Extract the (x, y) coordinate from the center of the cell holding the provided text.  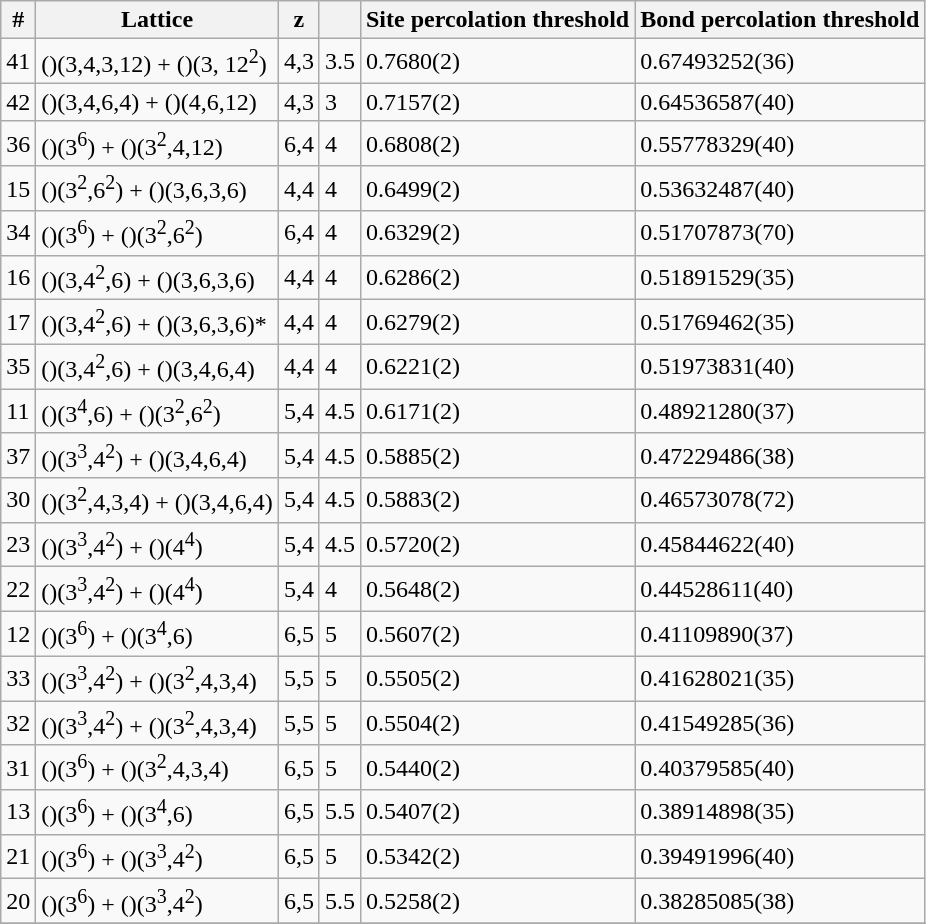
41 (18, 62)
34 (18, 234)
0.5720(2) (497, 544)
11 (18, 412)
# (18, 20)
0.55778329(40) (780, 144)
0.51973831(40) (780, 366)
0.6329(2) (497, 234)
15 (18, 188)
()(36) + ()(32,4,12) (158, 144)
20 (18, 902)
0.5648(2) (497, 590)
()(3,42,6) + ()(3,6,3,6)* (158, 322)
Bond percolation threshold (780, 20)
0.6221(2) (497, 366)
0.5885(2) (497, 456)
Lattice (158, 20)
0.5504(2) (497, 724)
0.51707873(70) (780, 234)
()(32,62) + ()(3,6,3,6) (158, 188)
0.51891529(35) (780, 278)
0.45844622(40) (780, 544)
0.41549285(36) (780, 724)
()(34,6) + ()(32,62) (158, 412)
0.48921280(37) (780, 412)
23 (18, 544)
0.46573078(72) (780, 500)
0.5607(2) (497, 634)
0.6808(2) (497, 144)
()(33,42) + ()(3,4,6,4) (158, 456)
0.5505(2) (497, 678)
36 (18, 144)
35 (18, 366)
0.5440(2) (497, 768)
17 (18, 322)
0.6499(2) (497, 188)
0.47229486(38) (780, 456)
z (298, 20)
12 (18, 634)
16 (18, 278)
0.7157(2) (497, 102)
0.40379585(40) (780, 768)
0.5342(2) (497, 856)
0.41628021(35) (780, 678)
0.67493252(36) (780, 62)
()(36) + ()(32,4,3,4) (158, 768)
0.39491996(40) (780, 856)
37 (18, 456)
0.5883(2) (497, 500)
0.38285085(38) (780, 902)
31 (18, 768)
()(3,4,3,12) + ()(3, 122) (158, 62)
13 (18, 812)
21 (18, 856)
()(3,4,6,4) + ()(4,6,12) (158, 102)
0.53632487(40) (780, 188)
22 (18, 590)
()(3,42,6) + ()(3,4,6,4) (158, 366)
0.6286(2) (497, 278)
33 (18, 678)
3.5 (340, 62)
0.41109890(37) (780, 634)
30 (18, 500)
0.5407(2) (497, 812)
0.6279(2) (497, 322)
()(32,4,3,4) + ()(3,4,6,4) (158, 500)
32 (18, 724)
0.6171(2) (497, 412)
0.5258(2) (497, 902)
()(3,42,6) + ()(3,6,3,6) (158, 278)
()(36) + ()(32,62) (158, 234)
3 (340, 102)
0.38914898(35) (780, 812)
0.51769462(35) (780, 322)
42 (18, 102)
0.64536587(40) (780, 102)
0.44528611(40) (780, 590)
0.7680(2) (497, 62)
Site percolation threshold (497, 20)
